Extract the [x, y] coordinate from the center of the cell holding the provided text.  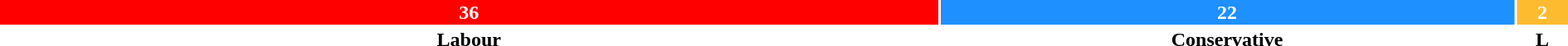
2 [1542, 12]
36 [469, 12]
22 [1226, 12]
